For the text-containing cell, return its midpoint in [x, y] coordinate format. 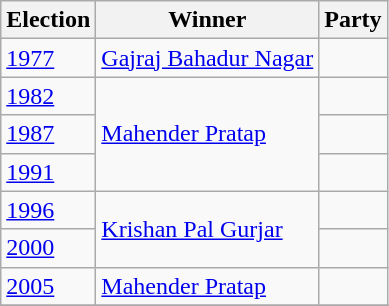
2005 [48, 286]
1987 [48, 134]
Winner [208, 20]
Election [48, 20]
1982 [48, 96]
1977 [48, 58]
2000 [48, 248]
Party [353, 20]
Krishan Pal Gurjar [208, 229]
Gajraj Bahadur Nagar [208, 58]
1991 [48, 172]
1996 [48, 210]
